Provide the (X, Y) coordinate of the cell's center where the given text is located.  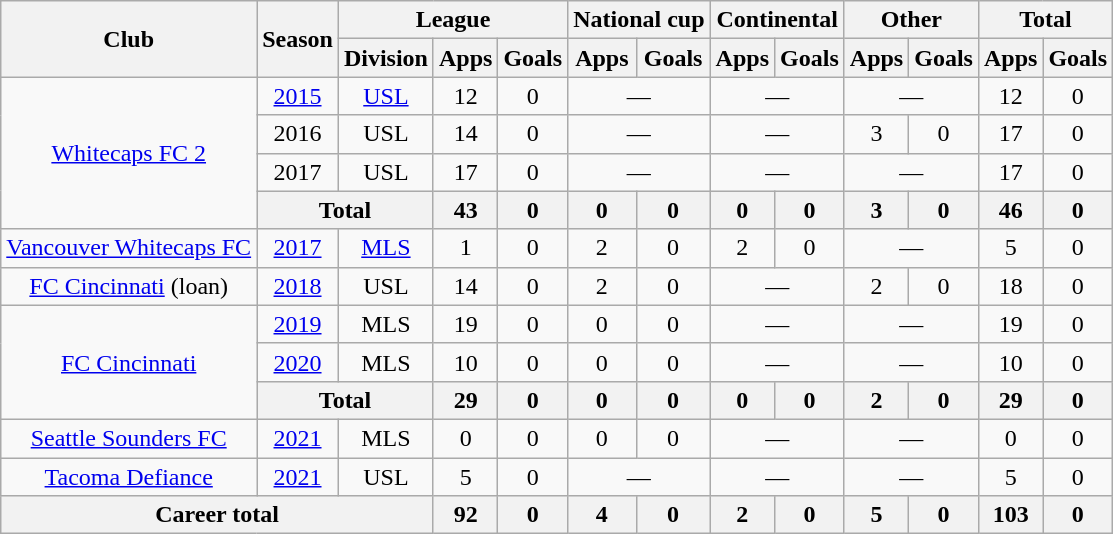
Career total (218, 515)
Division (386, 58)
2019 (298, 324)
Other (911, 20)
1 (465, 248)
2016 (298, 134)
2015 (298, 96)
4 (602, 515)
Season (298, 39)
2020 (298, 362)
103 (1010, 515)
2018 (298, 286)
Vancouver Whitecaps FC (129, 248)
Club (129, 39)
National cup (639, 20)
FC Cincinnati (loan) (129, 286)
43 (465, 210)
46 (1010, 210)
Tacoma Defiance (129, 477)
League (452, 20)
92 (465, 515)
18 (1010, 286)
FC Cincinnati (129, 362)
Continental (777, 20)
Whitecaps FC 2 (129, 153)
Seattle Sounders FC (129, 438)
